Detect which cell encompasses the target text, then output its (x, y) center coordinate. 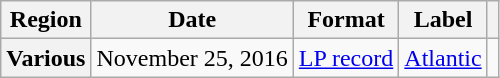
Atlantic (443, 58)
Date (192, 20)
Various (46, 58)
November 25, 2016 (192, 58)
Format (346, 20)
LP record (346, 58)
Region (46, 20)
Label (443, 20)
